Output the [x, y] coordinate of the center of the cell containing the given text.  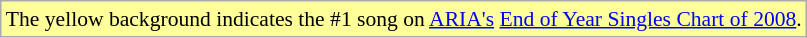
The yellow background indicates the #1 song on ARIA's End of Year Singles Chart of 2008. [404, 19]
